From the cell containing the given text, extract its center point as [x, y] coordinate. 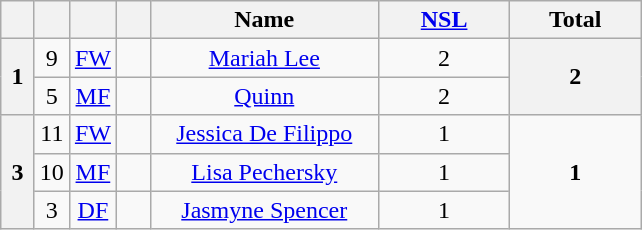
Mariah Lee [264, 58]
Total [576, 20]
NSL [444, 20]
11 [52, 134]
Name [264, 20]
Jasmyne Spencer [264, 210]
10 [52, 172]
Quinn [264, 96]
DF [92, 210]
5 [52, 96]
Lisa Pechersky [264, 172]
Jessica De Filippo [264, 134]
9 [52, 58]
